Pinpoint the cell where the given text exists, returning its [x, y] midpoint coordinate. 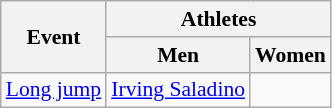
Men [178, 55]
Event [54, 36]
Long jump [54, 90]
Athletes [218, 19]
Women [290, 55]
Irving Saladino [178, 90]
